Detect which cell encompasses the target text, then output its [X, Y] center coordinate. 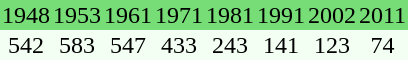
243 [230, 45]
2011 [382, 15]
74 [382, 45]
1991 [280, 15]
1953 [76, 15]
123 [332, 45]
1981 [230, 15]
547 [128, 45]
141 [280, 45]
542 [26, 45]
583 [76, 45]
1948 [26, 15]
1961 [128, 15]
433 [178, 45]
2002 [332, 15]
1971 [178, 15]
